Detect which cell encompasses the target text, then output its [x, y] center coordinate. 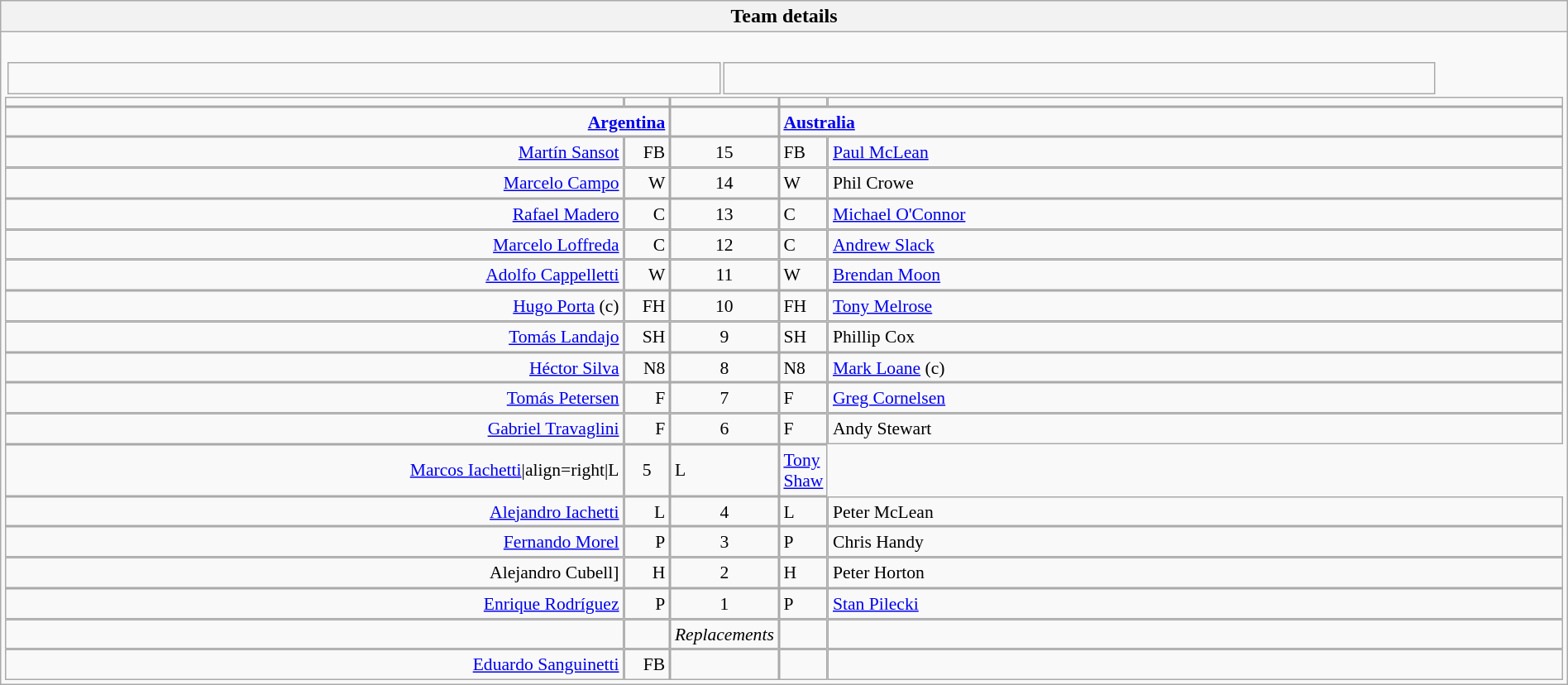
Stan Pilecki [1196, 604]
Adolfo Cappelletti [314, 275]
13 [724, 213]
4 [724, 511]
12 [724, 245]
Peter Horton [1196, 572]
3 [724, 543]
Héctor Silva [314, 367]
Brendan Moon [1196, 275]
5 [647, 470]
Tony Shaw [804, 470]
6 [724, 429]
Peter McLean [1196, 511]
Michael O'Connor [1196, 213]
Tomás Landajo [314, 336]
Tony Melrose [1196, 306]
Paul McLean [1196, 152]
Fernando Morel [314, 543]
Australia [1171, 122]
2 [724, 572]
Mark Loane (c) [1196, 367]
14 [724, 184]
Andrew Slack [1196, 245]
Phillip Cox [1196, 336]
Eduardo Sanguinetti [314, 665]
Martín Sansot [314, 152]
Greg Cornelsen [1196, 399]
Marcos Iachetti|align=right|L [314, 470]
Enrique Rodríguez [314, 604]
Rafael Madero [314, 213]
Marcelo Loffreda [314, 245]
Alejandro Cubell] [314, 572]
Andy Stewart [1196, 429]
Phil Crowe [1196, 184]
Gabriel Travaglini [314, 429]
11 [724, 275]
Chris Handy [1196, 543]
10 [724, 306]
Tomás Petersen [314, 399]
Marcelo Campo [314, 184]
15 [724, 152]
Replacements [724, 634]
9 [724, 336]
Team details [784, 17]
Hugo Porta (c) [314, 306]
7 [724, 399]
8 [724, 367]
Argentina [337, 122]
Alejandro Iachetti [314, 511]
1 [724, 604]
